Determine the (x, y) coordinate at the center of the cell enclosing the given text.  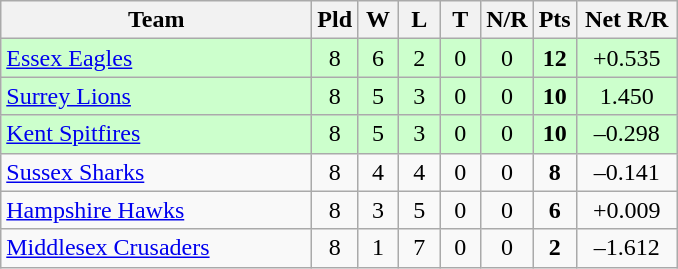
Hampshire Hawks (156, 210)
Pts (554, 20)
+0.009 (626, 210)
N/R (507, 20)
Kent Spitfires (156, 134)
Net R/R (626, 20)
1 (378, 248)
L (420, 20)
12 (554, 58)
Pld (335, 20)
–1.612 (626, 248)
1.450 (626, 96)
Team (156, 20)
–0.298 (626, 134)
T (460, 20)
Surrey Lions (156, 96)
W (378, 20)
7 (420, 248)
Middlesex Crusaders (156, 248)
Essex Eagles (156, 58)
Sussex Sharks (156, 172)
–0.141 (626, 172)
+0.535 (626, 58)
